Return [x, y] of the center of cell containing provided text 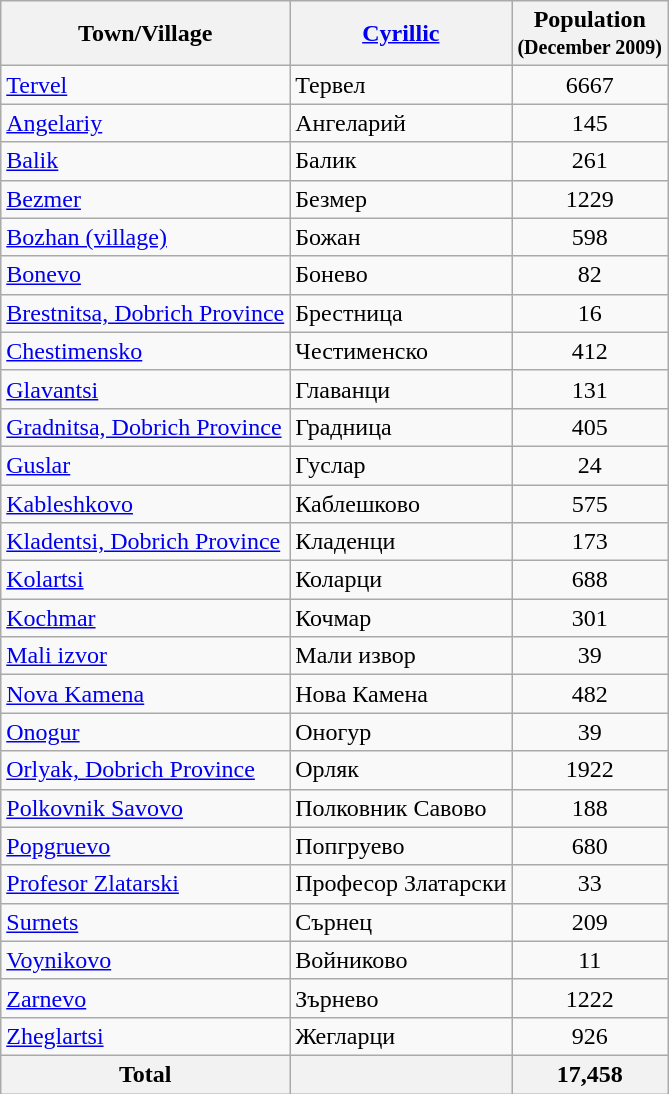
Бонево [401, 275]
Коларци [401, 580]
Mali izvor [146, 656]
Zheglartsi [146, 1036]
Оногур [401, 732]
Glavantsi [146, 389]
482 [590, 694]
Градница [401, 427]
Жегларци [401, 1036]
Profesor Zlatarski [146, 884]
Орляк [401, 770]
Кладенци [401, 542]
Попгруево [401, 846]
Gradnitsa, Dobrich Province [146, 427]
301 [590, 618]
173 [590, 542]
Безмер [401, 199]
Нова Камена [401, 694]
Nova Kamena [146, 694]
Total [146, 1074]
Мали извор [401, 656]
Guslar [146, 465]
Tervel [146, 85]
Surnets [146, 922]
Population(December 2009) [590, 34]
261 [590, 161]
Балик [401, 161]
Каблешково [401, 503]
Kochmar [146, 618]
Kolartsi [146, 580]
Божан [401, 237]
Cyrillic [401, 34]
17,458 [590, 1074]
Полковник Савово [401, 808]
688 [590, 580]
Zarnevo [146, 998]
Popgruevo [146, 846]
Chestimensko [146, 351]
209 [590, 922]
1229 [590, 199]
Balik [146, 161]
6667 [590, 85]
Гуслар [401, 465]
Polkovnik Savovo [146, 808]
Тервел [401, 85]
Town/Village [146, 34]
405 [590, 427]
Orlyak, Dobrich Province [146, 770]
Войниково [401, 960]
Професор Златарски [401, 884]
24 [590, 465]
Angelariy [146, 123]
Bezmer [146, 199]
680 [590, 846]
Ангеларий [401, 123]
Главанци [401, 389]
16 [590, 313]
575 [590, 503]
598 [590, 237]
Bozhan (village) [146, 237]
Onogur [146, 732]
1922 [590, 770]
33 [590, 884]
Kableshkovo [146, 503]
Сърнец [401, 922]
412 [590, 351]
Voynikovo [146, 960]
926 [590, 1036]
Брестница [401, 313]
Кочмар [401, 618]
131 [590, 389]
Честименско [401, 351]
82 [590, 275]
11 [590, 960]
188 [590, 808]
145 [590, 123]
Kladentsi, Dobrich Province [146, 542]
1222 [590, 998]
Bonevo [146, 275]
Brestnitsa, Dobrich Province [146, 313]
Зърнево [401, 998]
